Return the [x, y] coordinate for the center point of the cell that contains the specified text.  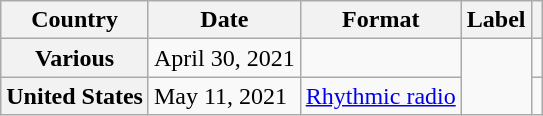
May 11, 2021 [224, 96]
Label [496, 20]
Rhythmic radio [380, 96]
Date [224, 20]
Format [380, 20]
April 30, 2021 [224, 58]
Various [75, 58]
United States [75, 96]
Country [75, 20]
